Return the (x, y) coordinate for the center point of the cell that contains the specified text.  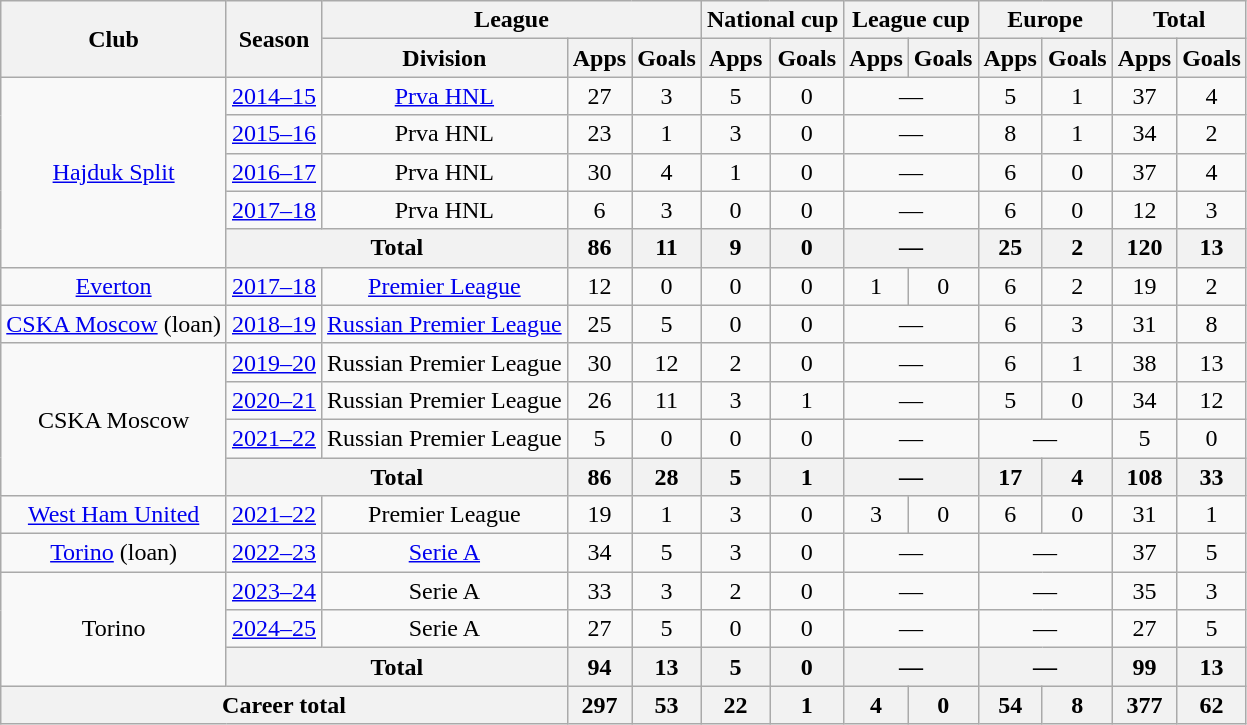
94 (599, 667)
2023–24 (274, 591)
53 (667, 705)
2020–21 (274, 400)
2018–19 (274, 324)
2015–16 (274, 134)
Club (114, 39)
99 (1144, 667)
2024–25 (274, 629)
297 (599, 705)
2016–17 (274, 172)
National cup (772, 20)
CSKA Moscow (loan) (114, 324)
54 (1010, 705)
35 (1144, 591)
377 (1144, 705)
West Ham United (114, 515)
38 (1144, 362)
Division (445, 58)
26 (599, 400)
Hajduk Split (114, 172)
League cup (911, 20)
2014–15 (274, 96)
Career total (284, 705)
9 (735, 248)
CSKA Moscow (114, 419)
League (512, 20)
Season (274, 39)
120 (1144, 248)
17 (1010, 477)
108 (1144, 477)
2019–20 (274, 362)
Everton (114, 286)
28 (667, 477)
62 (1212, 705)
22 (735, 705)
2022–23 (274, 553)
Torino (114, 629)
23 (599, 134)
Europe (1045, 20)
Torino (loan) (114, 553)
